Return (X, Y) of the center of cell containing provided text 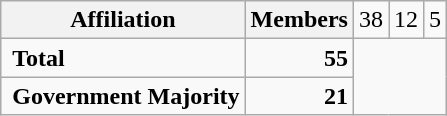
12 (406, 20)
38 (370, 20)
Affiliation (123, 20)
Total (123, 58)
Members (299, 20)
21 (299, 96)
5 (436, 20)
55 (299, 58)
Government Majority (123, 96)
